Capture the cell that displays the provided text and extract its (X, Y) central coordinate. 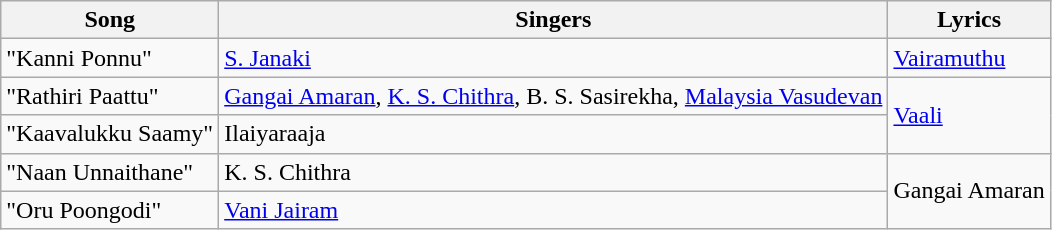
"Oru Poongodi" (110, 210)
S. Janaki (554, 58)
"Kanni Ponnu" (110, 58)
Song (110, 20)
Gangai Amaran (969, 191)
Vaali (969, 115)
Lyrics (969, 20)
Singers (554, 20)
Vani Jairam (554, 210)
Gangai Amaran, K. S. Chithra, B. S. Sasirekha, Malaysia Vasudevan (554, 96)
"Rathiri Paattu" (110, 96)
"Naan Unnaithane" (110, 172)
K. S. Chithra (554, 172)
"Kaavalukku Saamy" (110, 134)
Ilaiyaraaja (554, 134)
Vairamuthu (969, 58)
